Pinpoint the cell where the given text exists, returning its [x, y] midpoint coordinate. 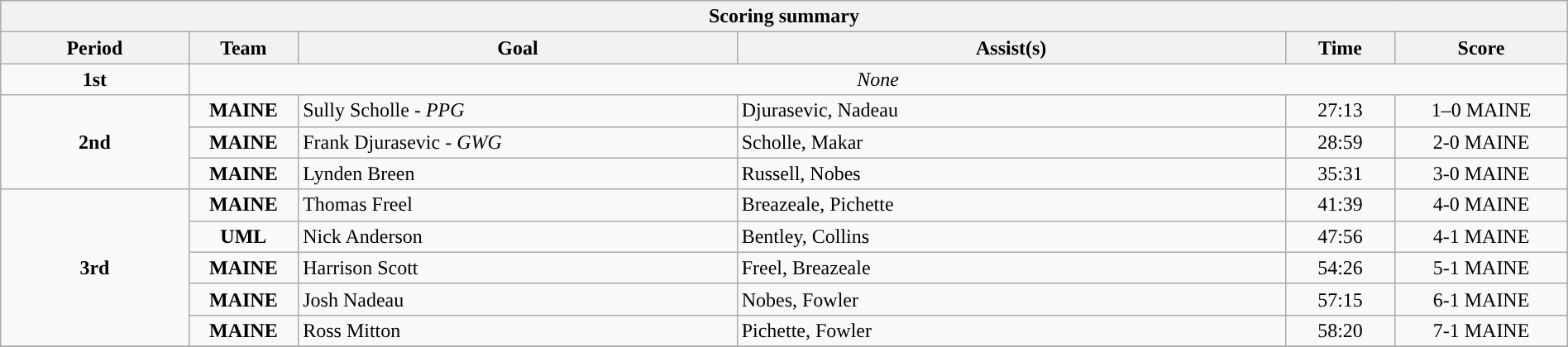
Sully Scholle - PPG [518, 111]
Breazeale, Pichette [1011, 205]
Freel, Breazeale [1011, 268]
5-1 MAINE [1481, 268]
Team [243, 48]
4-0 MAINE [1481, 205]
Bentley, Collins [1011, 236]
41:39 [1340, 205]
1–0 MAINE [1481, 111]
Goal [518, 48]
58:20 [1340, 330]
28:59 [1340, 142]
Pichette, Fowler [1011, 330]
Scoring summary [784, 17]
1st [94, 79]
Time [1340, 48]
Lynden Breen [518, 173]
3rd [94, 268]
UML [243, 236]
Russell, Nobes [1011, 173]
2-0 MAINE [1481, 142]
7-1 MAINE [1481, 330]
27:13 [1340, 111]
Nick Anderson [518, 236]
47:56 [1340, 236]
Harrison Scott [518, 268]
2nd [94, 142]
Frank Djurasevic - GWG [518, 142]
Period [94, 48]
35:31 [1340, 173]
Nobes, Fowler [1011, 299]
Thomas Freel [518, 205]
None [878, 79]
4-1 MAINE [1481, 236]
6-1 MAINE [1481, 299]
Josh Nadeau [518, 299]
Djurasevic, Nadeau [1011, 111]
54:26 [1340, 268]
3-0 MAINE [1481, 173]
Score [1481, 48]
Assist(s) [1011, 48]
Scholle, Makar [1011, 142]
Ross Mitton [518, 330]
57:15 [1340, 299]
